From the cell containing the given text, extract its center point as [X, Y] coordinate. 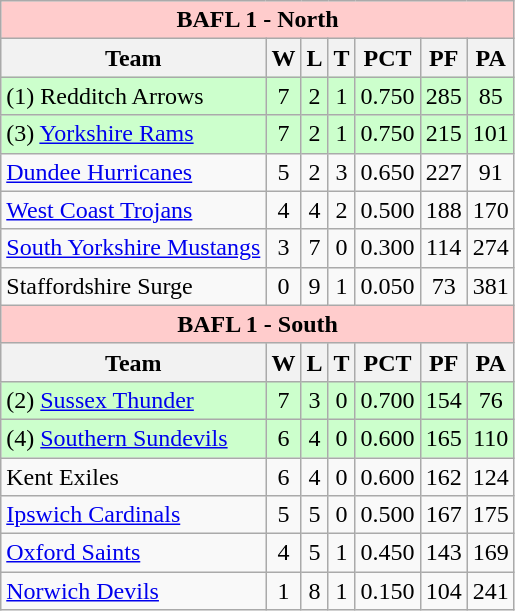
9 [314, 286]
Oxford Saints [134, 553]
381 [490, 286]
(3) Yorkshire Rams [134, 134]
274 [490, 248]
(1) Redditch Arrows [134, 96]
124 [490, 477]
167 [444, 515]
162 [444, 477]
285 [444, 96]
Ipswich Cardinals [134, 515]
85 [490, 96]
BAFL 1 - North [258, 20]
114 [444, 248]
169 [490, 553]
West Coast Trojans [134, 210]
0.050 [388, 286]
Dundee Hurricanes [134, 172]
(4) Southern Sundevils [134, 438]
241 [490, 591]
73 [444, 286]
Norwich Devils [134, 591]
South Yorkshire Mustangs [134, 248]
110 [490, 438]
Kent Exiles [134, 477]
0.150 [388, 591]
101 [490, 134]
0.300 [388, 248]
104 [444, 591]
Staffordshire Surge [134, 286]
227 [444, 172]
91 [490, 172]
(2) Sussex Thunder [134, 400]
0.450 [388, 553]
154 [444, 400]
76 [490, 400]
0.650 [388, 172]
175 [490, 515]
165 [444, 438]
8 [314, 591]
143 [444, 553]
188 [444, 210]
BAFL 1 - South [258, 324]
170 [490, 210]
0.700 [388, 400]
215 [444, 134]
